Find where the given text appears and provide that cell's center as (x, y) coordinate. 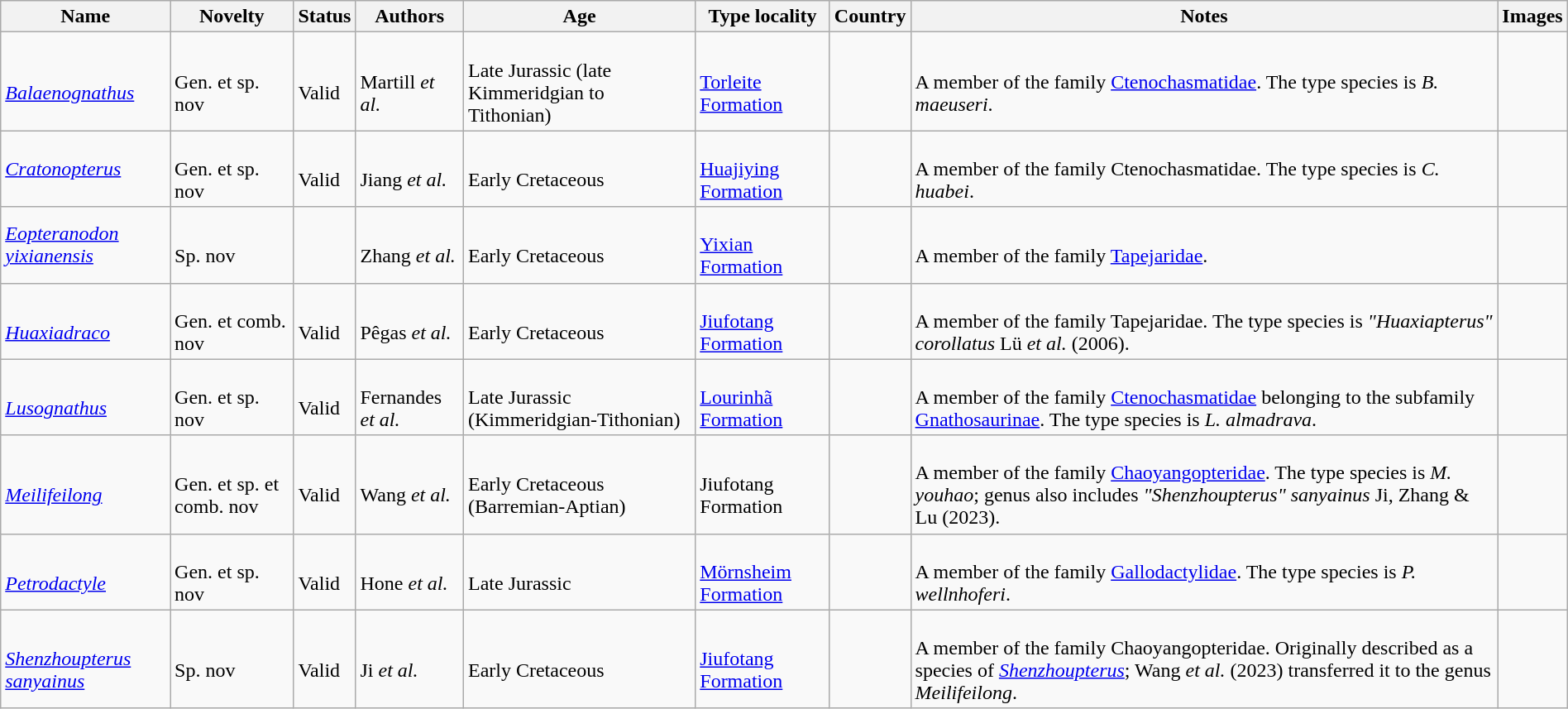
Meilifeilong (86, 485)
Wang et al. (409, 485)
Early Cretaceous (Barremian-Aptian) (579, 485)
A member of the family Tapejaridae. The type species is "Huaxiapterus" corollatus Lü et al. (2006). (1204, 321)
Late Jurassic (Kimmeridgian-Tithonian) (579, 397)
Yixian Formation (762, 245)
Age (579, 17)
Images (1532, 17)
Jiang et al. (409, 169)
A member of the family Ctenochasmatidae. The type species is B. maeuseri. (1204, 81)
Late Jurassic (late Kimmeridgian to Tithonian) (579, 81)
Notes (1204, 17)
Fernandes et al. (409, 397)
A member of the family Ctenochasmatidae. The type species is C. huabei. (1204, 169)
Pêgas et al. (409, 321)
Late Jurassic (579, 572)
A member of the family Gallodactylidae. The type species is P. wellnhoferi. (1204, 572)
Gen. et sp. et comb. nov (232, 485)
Huajiying Formation (762, 169)
Martill et al. (409, 81)
Status (324, 17)
A member of the family Tapejaridae. (1204, 245)
Authors (409, 17)
Balaenognathus (86, 81)
Cratonopterus (86, 169)
Gen. et comb. nov (232, 321)
Lourinhã Formation (762, 397)
Petrodactyle (86, 572)
Huaxiadraco (86, 321)
Novelty (232, 17)
Lusognathus (86, 397)
Hone et al. (409, 572)
Shenzhoupterus sanyainus (86, 659)
Eopteranodon yixianensis (86, 245)
Country (870, 17)
A member of the family Chaoyangopteridae. The type species is M. youhao; genus also includes "Shenzhoupterus" sanyainus Ji, Zhang & Lu (2023). (1204, 485)
Name (86, 17)
Ji et al. (409, 659)
Zhang et al. (409, 245)
Type locality (762, 17)
Torleite Formation (762, 81)
A member of the family Ctenochasmatidae belonging to the subfamily Gnathosaurinae. The type species is L. almadrava. (1204, 397)
Mörnsheim Formation (762, 572)
